Extract the [x, y] coordinate from the center of the cell holding the provided text.  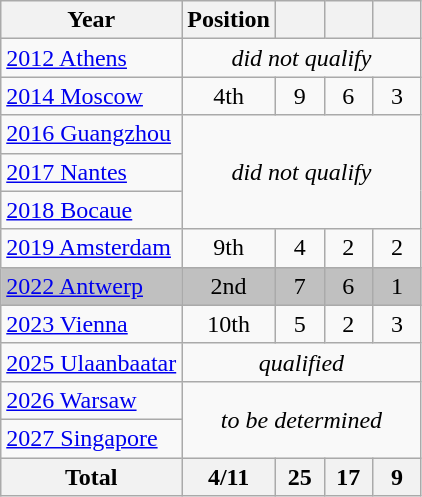
9th [229, 248]
2014 Moscow [92, 96]
1 [398, 286]
Position [229, 20]
25 [300, 477]
2027 Singapore [92, 438]
Total [92, 477]
qualified [302, 362]
2016 Guangzhou [92, 134]
2019 Amsterdam [92, 248]
2012 Athens [92, 58]
2023 Vienna [92, 324]
2025 Ulaanbaatar [92, 362]
4/11 [229, 477]
to be determined [302, 419]
10th [229, 324]
4 [300, 248]
Year [92, 20]
7 [300, 286]
4th [229, 96]
2018 Bocaue [92, 210]
5 [300, 324]
2nd [229, 286]
2022 Antwerp [92, 286]
2026 Warsaw [92, 400]
17 [348, 477]
2017 Nantes [92, 172]
